Output the [x, y] coordinate of the center of the cell containing the given text.  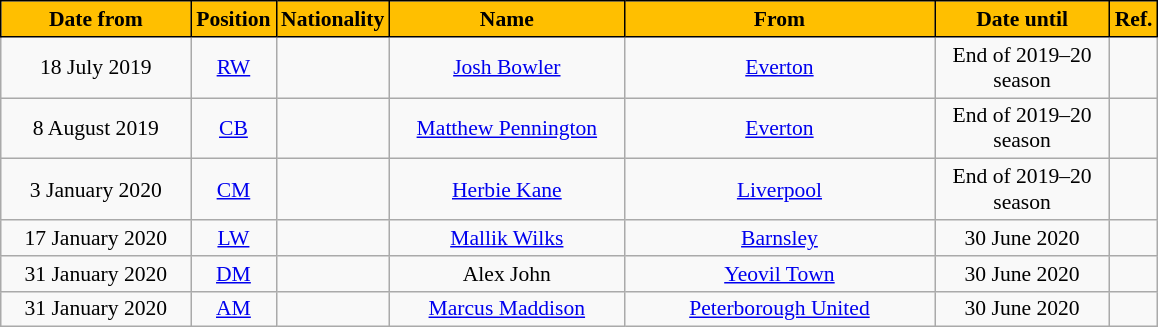
CM [234, 190]
Mallik Wilks [506, 238]
3 January 2020 [96, 190]
LW [234, 238]
AM [234, 309]
DM [234, 274]
Peterborough United [779, 309]
CB [234, 128]
Name [506, 19]
Yeovil Town [779, 274]
Liverpool [779, 190]
17 January 2020 [96, 238]
RW [234, 68]
Alex John [506, 274]
Marcus Maddison [506, 309]
18 July 2019 [96, 68]
From [779, 19]
8 August 2019 [96, 128]
Nationality [332, 19]
Position [234, 19]
Date until [1022, 19]
Josh Bowler [506, 68]
Herbie Kane [506, 190]
Ref. [1134, 19]
Date from [96, 19]
Matthew Pennington [506, 128]
Barnsley [779, 238]
